Scan for the cell matching the given text and deliver its [x, y] coordinate at center. 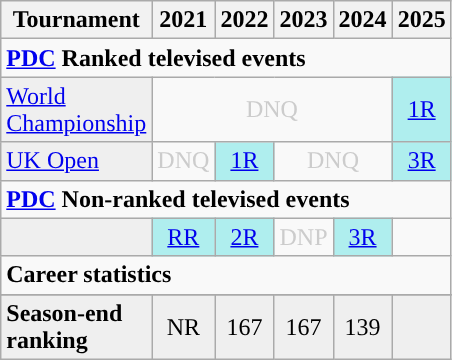
2023 [304, 20]
2R [244, 237]
2021 [184, 20]
139 [362, 326]
World Championship [76, 110]
UK Open [76, 161]
Career statistics [226, 275]
PDC Ranked televised events [226, 58]
Season-end ranking [76, 326]
2024 [362, 20]
RR [184, 237]
Tournament [76, 20]
DNP [304, 237]
2022 [244, 20]
2025 [422, 20]
PDC Non-ranked televised events [226, 199]
NR [184, 326]
